Detect which cell encompasses the target text, then output its [X, Y] center coordinate. 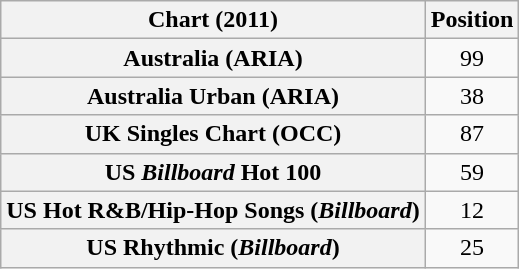
25 [472, 248]
US Rhythmic (Billboard) [213, 248]
12 [472, 210]
US Hot R&B/Hip-Hop Songs (Billboard) [213, 210]
UK Singles Chart (OCC) [213, 134]
Chart (2011) [213, 20]
87 [472, 134]
Position [472, 20]
59 [472, 172]
38 [472, 96]
US Billboard Hot 100 [213, 172]
Australia (ARIA) [213, 58]
99 [472, 58]
Australia Urban (ARIA) [213, 96]
